Pinpoint the cell where the given text exists, returning its [x, y] midpoint coordinate. 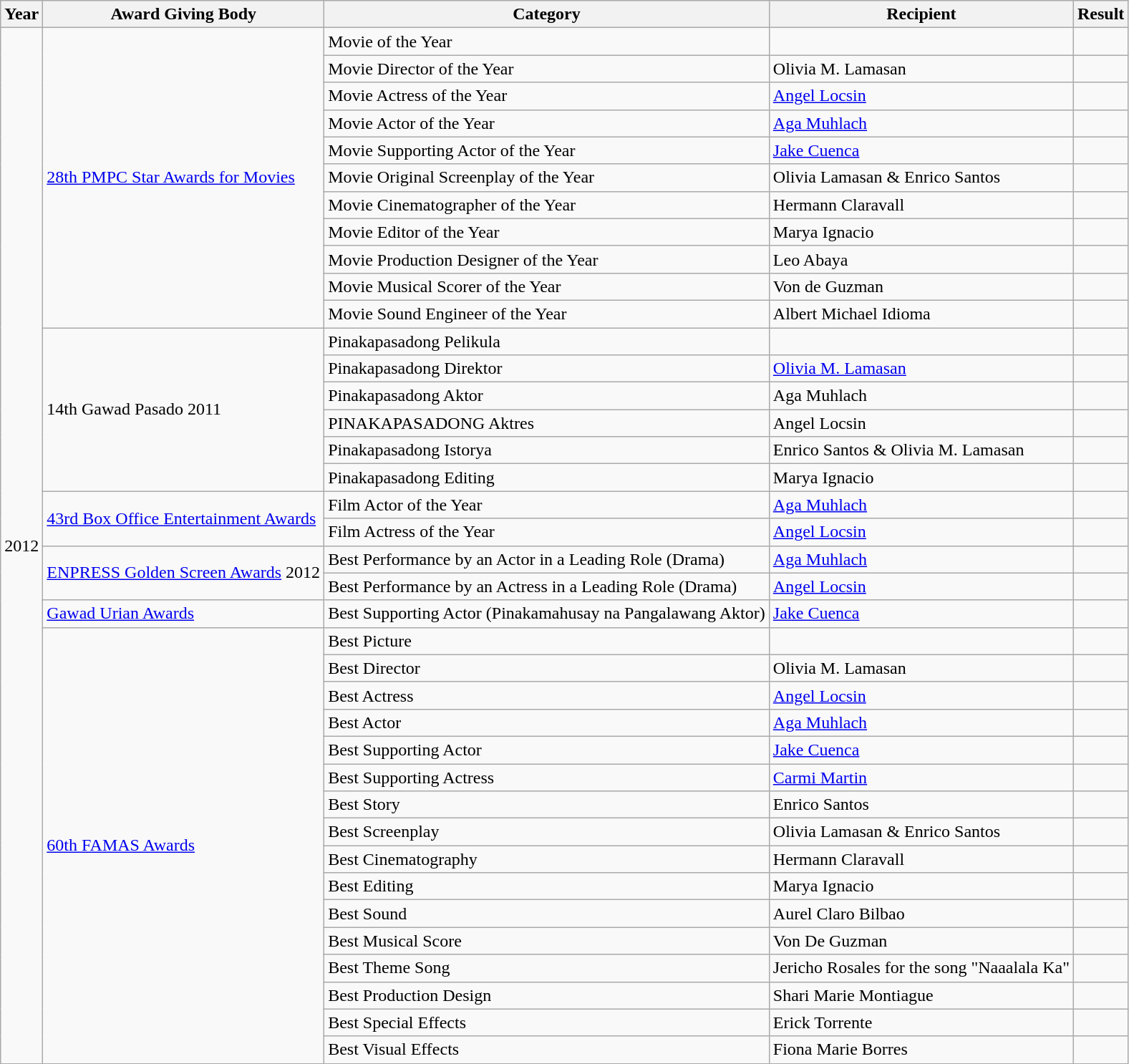
28th PMPC Star Awards for Movies [183, 178]
Carmi Martin [921, 777]
Category [547, 14]
Enrico Santos & Olivia M. Lamasan [921, 450]
Movie Supporting Actor of the Year [547, 150]
ENPRESS Golden Screen Awards 2012 [183, 573]
Von de Guzman [921, 286]
Best Production Design [547, 995]
Best Story [547, 805]
Movie Sound Engineer of the Year [547, 314]
14th Gawad Pasado 2011 [183, 410]
Best Actress [547, 695]
Result [1100, 14]
Best Cinematography [547, 859]
Best Director [547, 668]
Best Supporting Actor [547, 750]
Jericho Rosales for the song "Naaalala Ka" [921, 968]
Best Special Effects [547, 1022]
Recipient [921, 14]
Aurel Claro Bilbao [921, 914]
Pinakapasadong Pelikula [547, 342]
2012 [21, 546]
Movie Actor of the Year [547, 123]
Enrico Santos [921, 805]
Movie Musical Scorer of the Year [547, 286]
Pinakapasadong Aktor [547, 396]
Film Actor of the Year [547, 505]
Movie Original Screenplay of the Year [547, 178]
Best Supporting Actor (Pinakamahusay na Pangalawang Aktor) [547, 614]
Albert Michael Idioma [921, 314]
Fiona Marie Borres [921, 1050]
Best Musical Score [547, 941]
Best Visual Effects [547, 1050]
Best Supporting Actress [547, 777]
Best Theme Song [547, 968]
Best Screenplay [547, 832]
PINAKAPASADONG Aktres [547, 423]
Best Picture [547, 641]
Movie Production Designer of the Year [547, 259]
Movie Cinematographer of the Year [547, 205]
Movie Director of the Year [547, 69]
Erick Torrente [921, 1022]
Movie Actress of the Year [547, 96]
Movie of the Year [547, 42]
Best Performance by an Actor in a Leading Role (Drama) [547, 559]
Film Actress of the Year [547, 532]
Best Performance by an Actress in a Leading Role (Drama) [547, 586]
Von De Guzman [921, 941]
Leo Abaya [921, 259]
Pinakapasadong Direktor [547, 369]
Best Editing [547, 886]
Movie Editor of the Year [547, 232]
Year [21, 14]
Pinakapasadong Istorya [547, 450]
60th FAMAS Awards [183, 845]
Best Sound [547, 914]
Best Actor [547, 722]
Pinakapasadong Editing [547, 478]
Award Giving Body [183, 14]
Shari Marie Montiague [921, 995]
Gawad Urian Awards [183, 614]
43rd Box Office Entertainment Awards [183, 518]
